Extract the (x, y) coordinate from the center of the cell holding the provided text.  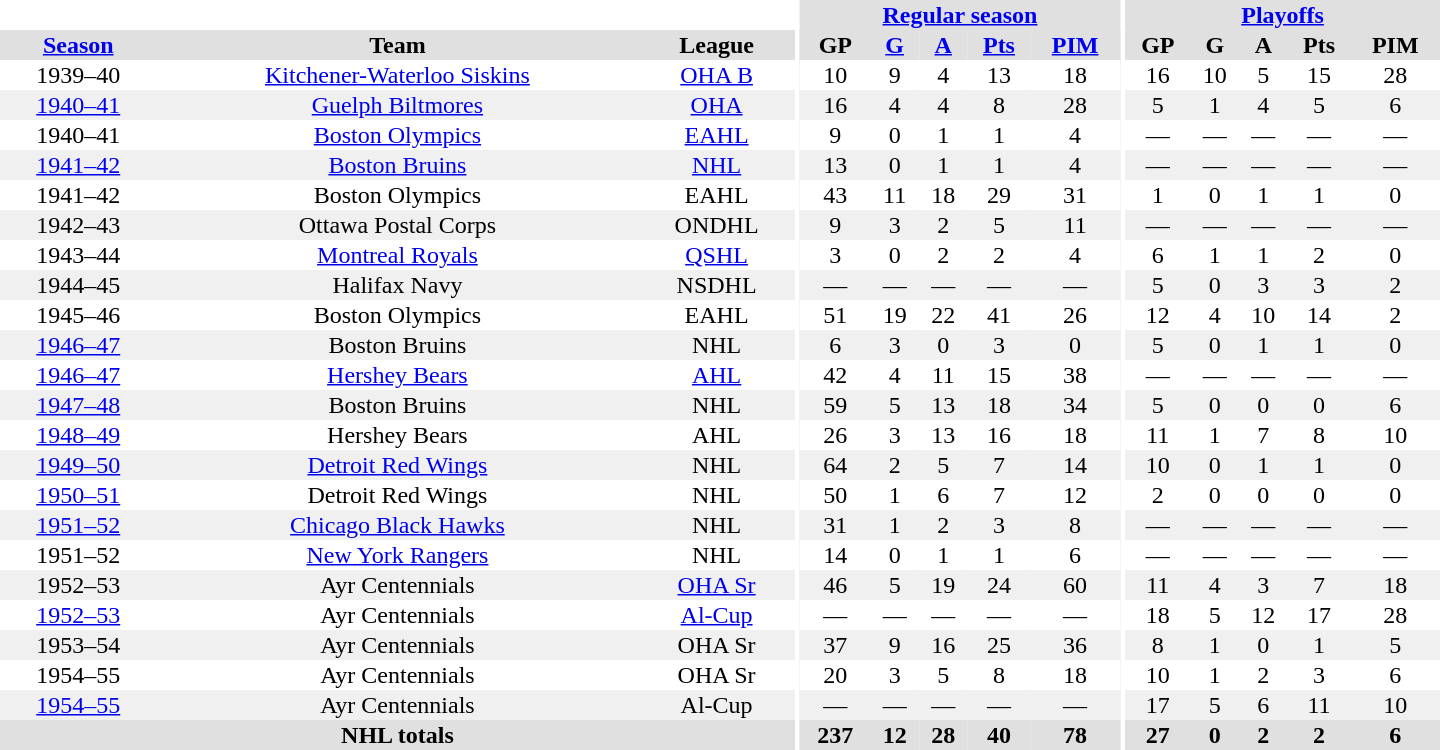
29 (1000, 195)
27 (1158, 735)
237 (835, 735)
51 (835, 315)
NHL totals (398, 735)
1939–40 (78, 75)
34 (1074, 405)
60 (1074, 585)
1942–43 (78, 225)
37 (835, 645)
41 (1000, 315)
QSHL (716, 255)
1945–46 (78, 315)
1950–51 (78, 495)
25 (1000, 645)
36 (1074, 645)
OHA (716, 105)
43 (835, 195)
20 (835, 675)
League (716, 45)
Chicago Black Hawks (397, 525)
Kitchener-Waterloo Siskins (397, 75)
Team (397, 45)
40 (1000, 735)
59 (835, 405)
64 (835, 465)
42 (835, 375)
OHA B (716, 75)
46 (835, 585)
Ottawa Postal Corps (397, 225)
78 (1074, 735)
1949–50 (78, 465)
Playoffs (1282, 15)
1944–45 (78, 285)
ONDHL (716, 225)
NSDHL (716, 285)
1947–48 (78, 405)
Halifax Navy (397, 285)
1948–49 (78, 435)
24 (1000, 585)
Season (78, 45)
New York Rangers (397, 555)
22 (944, 315)
50 (835, 495)
Montreal Royals (397, 255)
1953–54 (78, 645)
Regular season (960, 15)
Guelph Biltmores (397, 105)
1943–44 (78, 255)
38 (1074, 375)
